Detect which cell encompasses the target text, then output its [x, y] center coordinate. 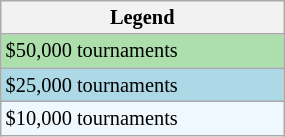
Legend [142, 17]
$25,000 tournaments [142, 85]
$10,000 tournaments [142, 118]
$50,000 tournaments [142, 51]
